Detect which cell encompasses the target text, then output its (X, Y) center coordinate. 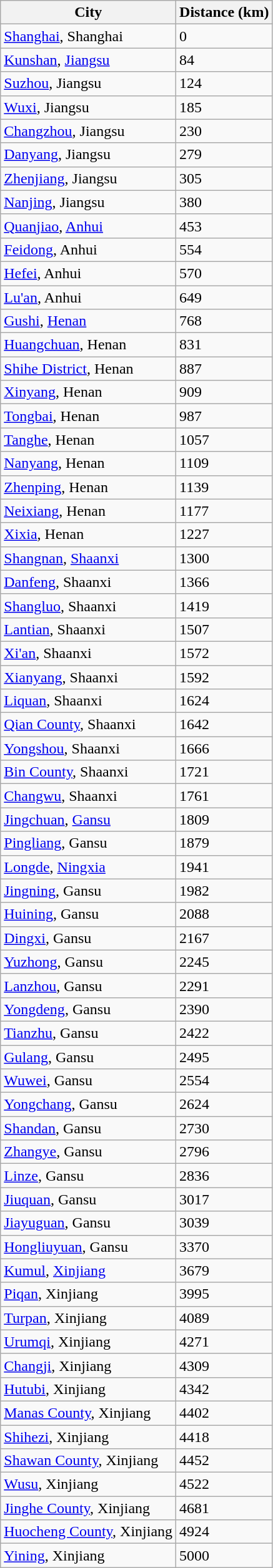
Wusu, Xinjiang (89, 1484)
305 (224, 178)
5000 (224, 1556)
3370 (224, 1247)
1177 (224, 511)
2495 (224, 1057)
Gushi, Henan (89, 321)
230 (224, 131)
Hefei, Anhui (89, 273)
1057 (224, 440)
3017 (224, 1199)
Shangnan, Shaanxi (89, 558)
Shandan, Gansu (89, 1128)
0 (224, 36)
185 (224, 107)
Shangluo, Shaanxi (89, 606)
887 (224, 369)
1419 (224, 606)
1809 (224, 820)
2554 (224, 1081)
987 (224, 416)
Zhangye, Gansu (89, 1152)
Jiayuguan, Gansu (89, 1223)
Jingchuan, Gansu (89, 820)
4342 (224, 1389)
2167 (224, 938)
1721 (224, 772)
Hutubi, Xinjiang (89, 1389)
2796 (224, 1152)
Liquan, Shaanxi (89, 701)
Yuzhong, Gansu (89, 962)
Zhenping, Henan (89, 487)
Quanjiao, Anhui (89, 226)
Longde, Ningxia (89, 867)
1879 (224, 843)
909 (224, 392)
4271 (224, 1342)
4681 (224, 1508)
649 (224, 298)
1642 (224, 725)
4309 (224, 1365)
4089 (224, 1318)
2390 (224, 1009)
Shawan County, Xinjiang (89, 1461)
4522 (224, 1484)
1624 (224, 701)
3039 (224, 1223)
1666 (224, 748)
279 (224, 155)
Xianyang, Shaanxi (89, 677)
Dingxi, Gansu (89, 938)
Manas County, Xinjiang (89, 1413)
1982 (224, 891)
Jiuquan, Gansu (89, 1199)
Shihe District, Henan (89, 369)
2088 (224, 914)
Zhenjiang, Jiangsu (89, 178)
Feidong, Anhui (89, 249)
Jingning, Gansu (89, 891)
Shihezi, Xinjiang (89, 1436)
2730 (224, 1128)
2291 (224, 985)
Distance (km) (224, 12)
4402 (224, 1413)
4452 (224, 1461)
Yongdeng, Gansu (89, 1009)
2422 (224, 1033)
453 (224, 226)
3995 (224, 1294)
3679 (224, 1270)
Urumqi, Xinjiang (89, 1342)
Tianzhu, Gansu (89, 1033)
2624 (224, 1105)
Nanjing, Jiangsu (89, 202)
Shanghai, Shanghai (89, 36)
554 (224, 249)
768 (224, 321)
Turpan, Xinjiang (89, 1318)
1761 (224, 796)
Tanghe, Henan (89, 440)
Gulang, Gansu (89, 1057)
1139 (224, 487)
Xi'an, Shaanxi (89, 653)
Tongbai, Henan (89, 416)
Qian County, Shaanxi (89, 725)
Pingliang, Gansu (89, 843)
2245 (224, 962)
124 (224, 84)
Nanyang, Henan (89, 463)
Jinghe County, Xinjiang (89, 1508)
570 (224, 273)
Changwu, Shaanxi (89, 796)
2836 (224, 1176)
Lu'an, Anhui (89, 298)
Hongliuyuan, Gansu (89, 1247)
1300 (224, 558)
Kunshan, Jiangsu (89, 60)
1592 (224, 677)
831 (224, 345)
Piqan, Xinjiang (89, 1294)
1507 (224, 629)
1366 (224, 582)
1109 (224, 463)
4924 (224, 1532)
Lanzhou, Gansu (89, 985)
Yining, Xinjiang (89, 1556)
Huining, Gansu (89, 914)
Changji, Xinjiang (89, 1365)
Linze, Gansu (89, 1176)
1941 (224, 867)
Yongshou, Shaanxi (89, 748)
380 (224, 202)
Danyang, Jiangsu (89, 155)
Huocheng County, Xinjiang (89, 1532)
Neixiang, Henan (89, 511)
Xixia, Henan (89, 535)
Suzhou, Jiangsu (89, 84)
1572 (224, 653)
Yongchang, Gansu (89, 1105)
Huangchuan, Henan (89, 345)
Kumul, Xinjiang (89, 1270)
Lantian, Shaanxi (89, 629)
Wuwei, Gansu (89, 1081)
1227 (224, 535)
4418 (224, 1436)
Wuxi, Jiangsu (89, 107)
84 (224, 60)
City (89, 12)
Xinyang, Henan (89, 392)
Changzhou, Jiangsu (89, 131)
Danfeng, Shaanxi (89, 582)
Bin County, Shaanxi (89, 772)
